Scan for the cell matching the given text and deliver its [x, y] coordinate at center. 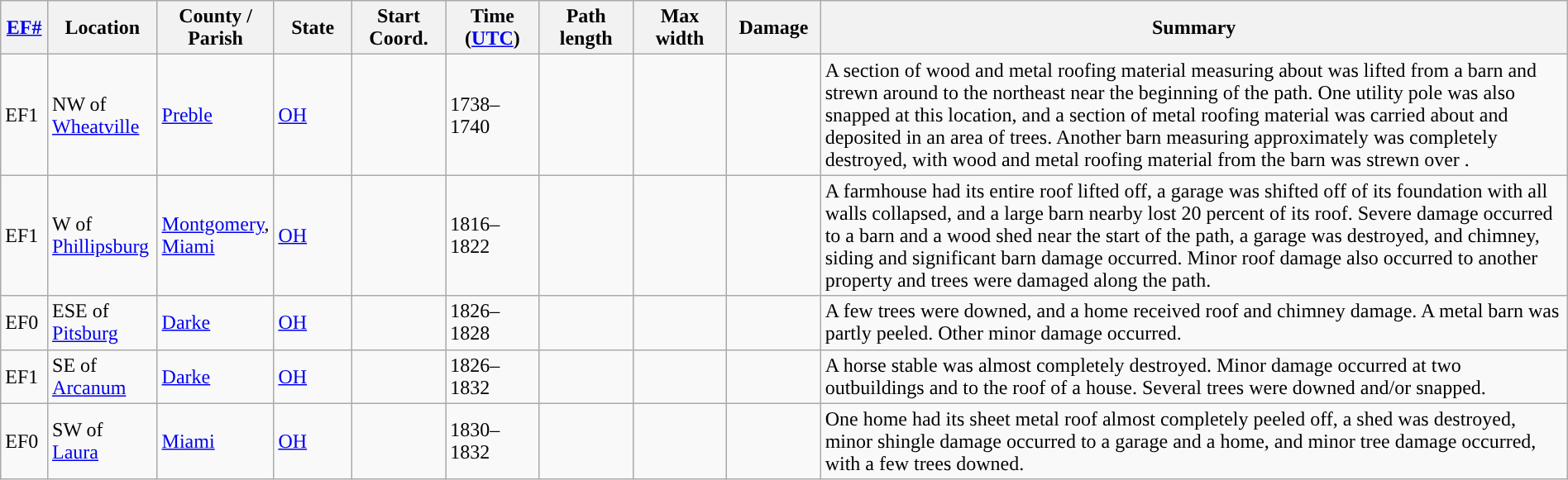
State [313, 28]
Time (UTC) [493, 28]
1826–1832 [493, 377]
NW of Wheatville [103, 115]
Start Coord. [399, 28]
1830–1832 [493, 441]
Summary [1194, 28]
1826–1828 [493, 322]
1816–1822 [493, 235]
Miami [215, 441]
Max width [680, 28]
EF# [25, 28]
SW of Laura [103, 441]
1738–1740 [493, 115]
Damage [774, 28]
SE of Arcanum [103, 377]
W of Phillipsburg [103, 235]
County / Parish [215, 28]
ESE of Pitsburg [103, 322]
Path length [586, 28]
Montgomery, Miami [215, 235]
A few trees were downed, and a home received roof and chimney damage. A metal barn was partly peeled. Other minor damage occurred. [1194, 322]
Preble [215, 115]
Location [103, 28]
